Determine the (x, y) coordinate at the center of the cell enclosing the given text.  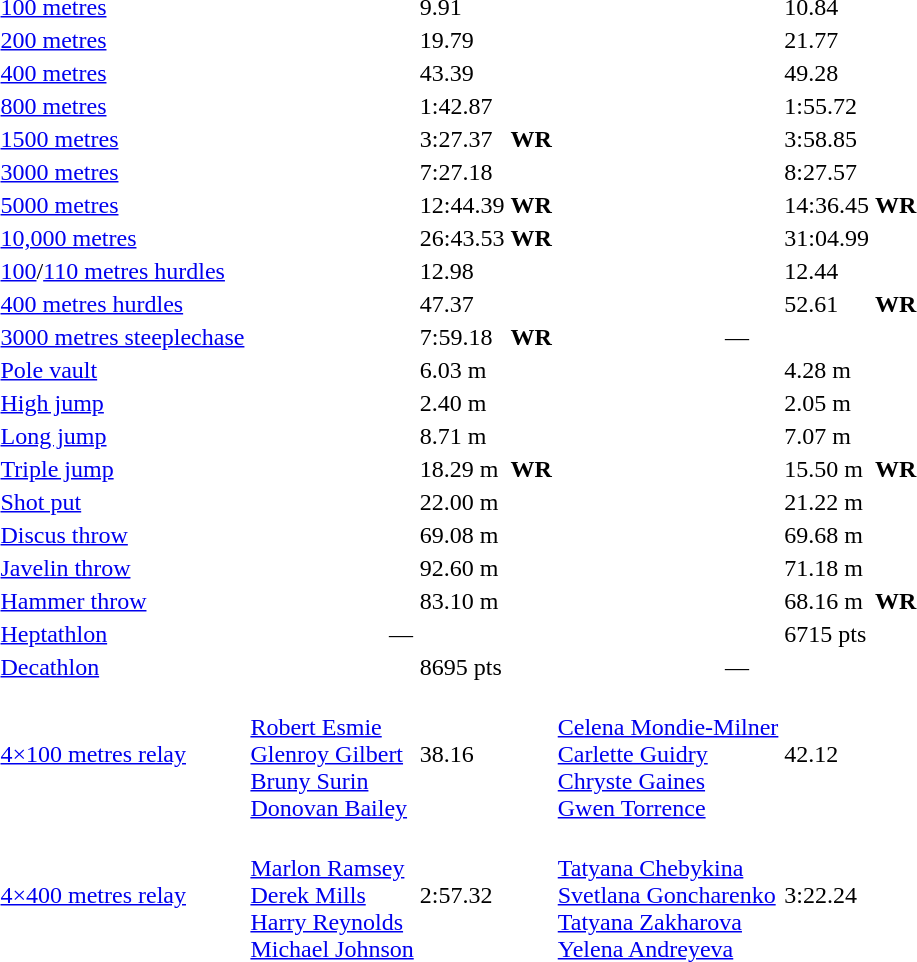
71.18 m (827, 568)
Robert EsmieGlenroy GilbertBruny SurinDonovan Bailey (332, 754)
38.16 (462, 754)
4.28 m (827, 370)
22.00 m (462, 502)
6.03 m (462, 370)
12:44.39 (462, 205)
92.60 m (462, 568)
— (401, 634)
6715 pts (827, 634)
14:36.45 (827, 205)
7:59.18 (462, 337)
Celena Mondie-MilnerCarlette GuidryChryste GainesGwen Torrence (668, 754)
19.79 (462, 40)
69.08 m (462, 535)
7:27.18 (462, 172)
3:58.85 (827, 139)
47.37 (462, 304)
49.28 (827, 73)
31:04.99 (827, 238)
12.98 (462, 271)
26:43.53 (462, 238)
69.68 m (827, 535)
68.16 m (827, 601)
21.77 (827, 40)
1:42.87 (462, 106)
2.05 m (827, 403)
2.40 m (462, 403)
3:27.37 (462, 139)
42.12 (827, 754)
43.39 (462, 73)
21.22 m (827, 502)
8:27.57 (827, 172)
15.50 m (827, 469)
1:55.72 (827, 106)
83.10 m (462, 601)
52.61 (827, 304)
7.07 m (827, 436)
12.44 (827, 271)
8695 pts (462, 667)
8.71 m (462, 436)
18.29 m (462, 469)
